For the text-containing cell, return its midpoint in [X, Y] coordinate format. 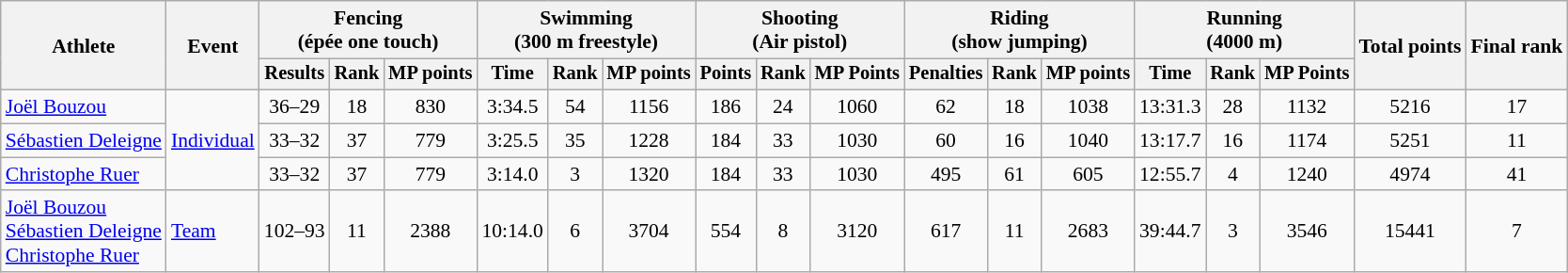
24 [783, 107]
17 [1516, 107]
5251 [1410, 141]
Team [212, 232]
Athlete [84, 45]
Results [295, 74]
495 [946, 174]
2388 [431, 232]
3:34.5 [511, 107]
1240 [1307, 174]
60 [946, 141]
605 [1089, 174]
39:44.7 [1169, 232]
Individual [212, 141]
617 [946, 232]
830 [431, 107]
1040 [1089, 141]
41 [1516, 174]
Points [726, 74]
Running(4000 m) [1245, 30]
186 [726, 107]
62 [946, 107]
1038 [1089, 107]
4 [1232, 174]
1132 [1307, 107]
6 [575, 232]
1320 [649, 174]
Final rank [1516, 45]
28 [1232, 107]
15441 [1410, 232]
12:55.7 [1169, 174]
Total points [1410, 45]
1156 [649, 107]
Event [212, 45]
7 [1516, 232]
3:14.0 [511, 174]
54 [575, 107]
35 [575, 141]
8 [783, 232]
36–29 [295, 107]
5216 [1410, 107]
102–93 [295, 232]
Shooting(Air pistol) [800, 30]
Swimming(300 m freestyle) [586, 30]
10:14.0 [511, 232]
Fencing(épée one touch) [368, 30]
3120 [857, 232]
4974 [1410, 174]
Joël BouzouSébastien DeleigneChristophe Ruer [84, 232]
61 [1014, 174]
Riding(show jumping) [1019, 30]
3:25.5 [511, 141]
Sébastien Deleigne [84, 141]
13:31.3 [1169, 107]
Christophe Ruer [84, 174]
3704 [649, 232]
1174 [1307, 141]
2683 [1089, 232]
Penalties [946, 74]
3546 [1307, 232]
1228 [649, 141]
13:17.7 [1169, 141]
1060 [857, 107]
Joël Bouzou [84, 107]
554 [726, 232]
